Determine the [X, Y] coordinate at the center of the cell enclosing the given text.  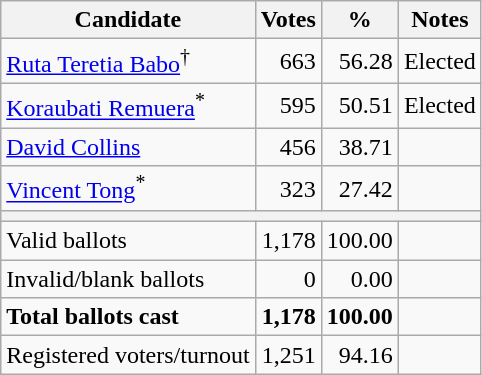
663 [288, 62]
% [360, 20]
Candidate [128, 20]
0 [288, 279]
Ruta Teretia Babo† [128, 62]
Registered voters/turnout [128, 355]
323 [288, 188]
595 [288, 106]
Notes [440, 20]
50.51 [360, 106]
94.16 [360, 355]
1,251 [288, 355]
Total ballots cast [128, 317]
0.00 [360, 279]
27.42 [360, 188]
456 [288, 147]
Votes [288, 20]
David Collins [128, 147]
Koraubati Remuera* [128, 106]
Vincent Tong* [128, 188]
38.71 [360, 147]
Valid ballots [128, 241]
Invalid/blank ballots [128, 279]
56.28 [360, 62]
